For the text-containing cell, return its midpoint in (X, Y) coordinate format. 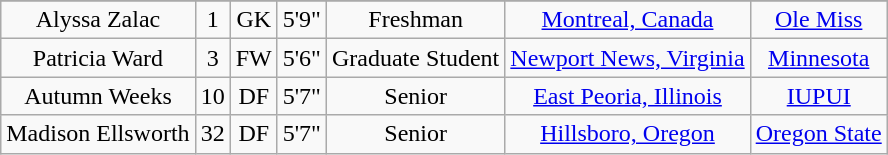
32 (212, 134)
10 (212, 96)
Hillsboro, Oregon (628, 134)
East Peoria, Illinois (628, 96)
Oregon State (818, 134)
Newport News, Virginia (628, 58)
IUPUI (818, 96)
Patricia Ward (98, 58)
Madison Ellsworth (98, 134)
5'6" (302, 58)
3 (212, 58)
FW (254, 58)
Graduate Student (415, 58)
Alyssa Zalac (98, 20)
Montreal, Canada (628, 20)
1 (212, 20)
Ole Miss (818, 20)
Minnesota (818, 58)
Autumn Weeks (98, 96)
GK (254, 20)
5'9" (302, 20)
Freshman (415, 20)
